Identify which cell holds the provided text, then report its (x, y) central coordinate. 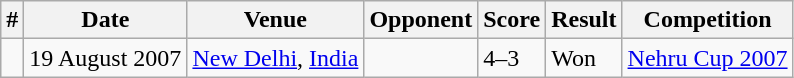
Nehru Cup 2007 (708, 58)
Opponent (421, 20)
# (12, 20)
Result (584, 20)
Score (512, 20)
Date (106, 20)
Won (584, 58)
Competition (708, 20)
Venue (276, 20)
New Delhi, India (276, 58)
4–3 (512, 58)
19 August 2007 (106, 58)
